Determine the (X, Y) coordinate at the center of the cell enclosing the given text.  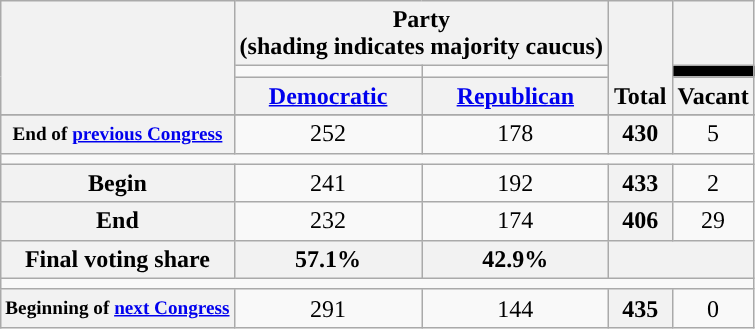
5 (713, 134)
Vacant (713, 96)
57.1% (328, 259)
406 (640, 221)
Final voting share (118, 259)
433 (640, 183)
Democratic (328, 96)
232 (328, 221)
End of previous Congress (118, 134)
174 (515, 221)
Total (640, 58)
435 (640, 308)
144 (515, 308)
430 (640, 134)
29 (713, 221)
Begin (118, 183)
178 (515, 134)
Beginning of next Congress (118, 308)
291 (328, 308)
192 (515, 183)
End (118, 221)
Republican (515, 96)
252 (328, 134)
0 (713, 308)
2 (713, 183)
42.9% (515, 259)
Party (shading indicates majority caucus) (421, 34)
241 (328, 183)
